Scan for the cell matching the given text and deliver its (x, y) coordinate at center. 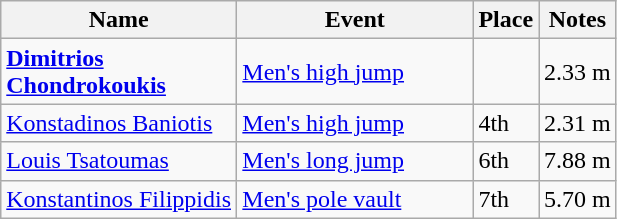
6th (506, 161)
7.88 m (578, 161)
Name (119, 20)
Louis Tsatoumas (119, 161)
Place (506, 20)
4th (506, 123)
7th (506, 199)
2.31 m (578, 123)
Event (355, 20)
Konstantinos Filippidis (119, 199)
Konstadinos Baniotis (119, 123)
5.70 m (578, 199)
Notes (578, 20)
Men's pole vault (355, 199)
Men's long jump (355, 161)
Dimitrios Chondrokoukis (119, 72)
2.33 m (578, 72)
